Output the (x, y) coordinate of the center of the cell containing the given text.  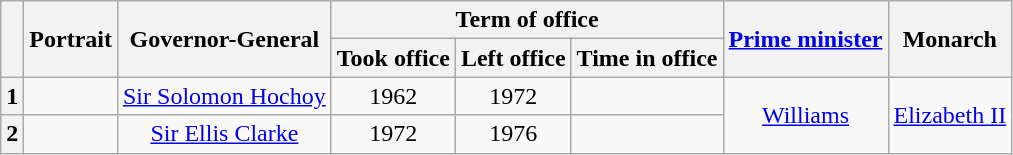
1976 (513, 134)
Time in office (647, 58)
Left office (513, 58)
1962 (393, 96)
Monarch (950, 39)
Term of office (527, 20)
Portrait (71, 39)
Took office (393, 58)
2 (12, 134)
Elizabeth II (950, 115)
Prime minister (806, 39)
Williams (806, 115)
Governor-General (224, 39)
Sir Solomon Hochoy (224, 96)
Sir Ellis Clarke (224, 134)
1 (12, 96)
